Find where the given text appears and provide that cell's center as [X, Y] coordinate. 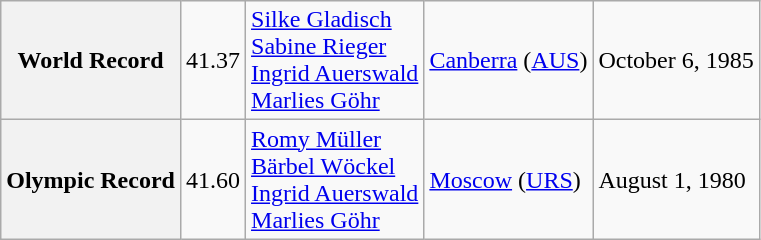
41.60 [212, 180]
Moscow (URS) [508, 180]
Romy Müller Bärbel Wöckel Ingrid Auerswald Marlies Göhr [335, 180]
World Record [91, 60]
October 6, 1985 [676, 60]
Olympic Record [91, 180]
August 1, 1980 [676, 180]
Silke Gladisch Sabine Rieger Ingrid Auerswald Marlies Göhr [335, 60]
41.37 [212, 60]
Canberra (AUS) [508, 60]
